Identify which cell holds the provided text, then report its [x, y] central coordinate. 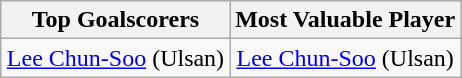
Most Valuable Player [346, 20]
Top Goalscorers [115, 20]
